Return the [x, y] coordinate for the center point of the cell that contains the specified text.  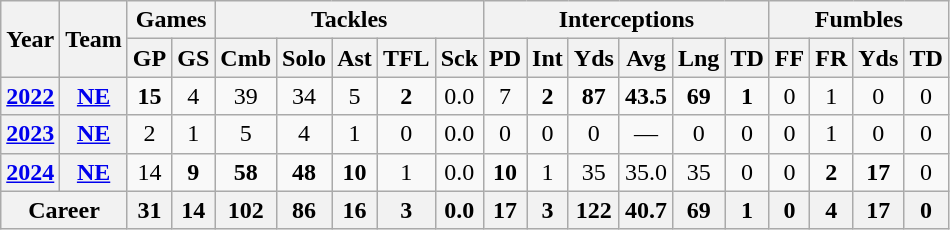
122 [594, 210]
31 [149, 210]
GS [194, 58]
FF [789, 58]
FR [832, 58]
7 [506, 96]
Interceptions [627, 20]
Lng [698, 58]
Career [64, 210]
TFL [406, 58]
Ast [355, 58]
Tackles [350, 20]
PD [506, 58]
34 [304, 96]
2023 [30, 134]
GP [149, 58]
40.7 [646, 210]
2022 [30, 96]
86 [304, 210]
Avg [646, 58]
Cmb [246, 58]
35.0 [646, 172]
58 [246, 172]
39 [246, 96]
9 [194, 172]
Int [548, 58]
2024 [30, 172]
87 [594, 96]
15 [149, 96]
16 [355, 210]
Solo [304, 58]
48 [304, 172]
— [646, 134]
102 [246, 210]
Games [170, 20]
43.5 [646, 96]
Year [30, 39]
Fumbles [858, 20]
Sck [459, 58]
Team [94, 39]
